Return the (x, y) coordinate for the center point of the cell that contains the specified text.  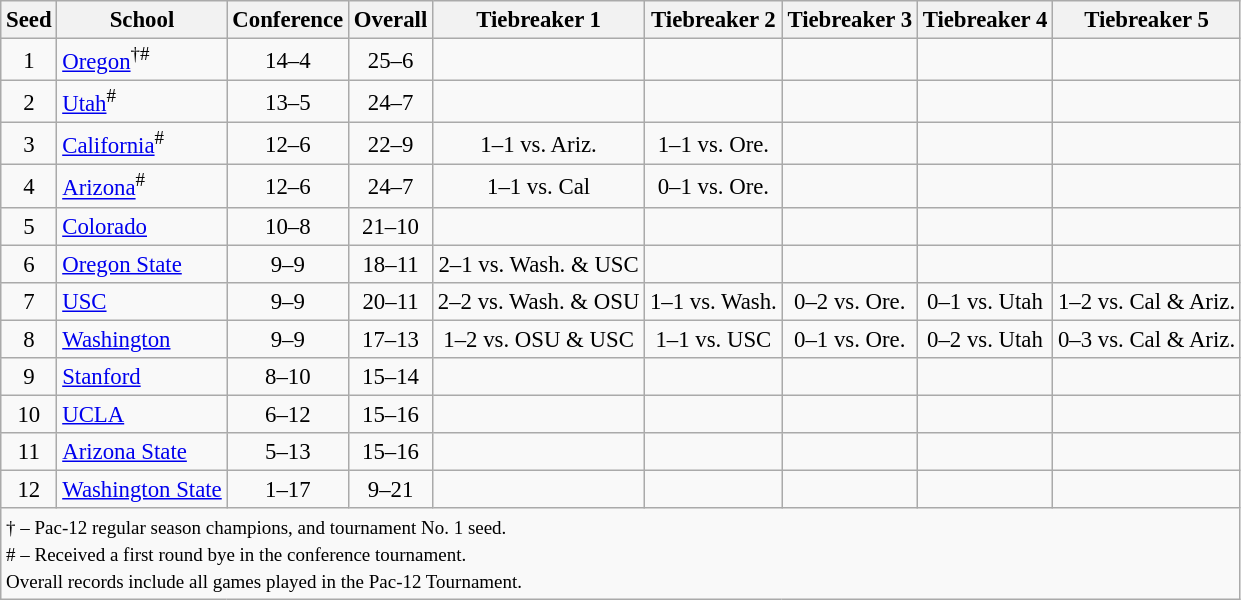
USC (142, 301)
1–1 vs. Cal (539, 186)
0–1 vs. Utah (984, 301)
1–2 vs. OSU & USC (539, 339)
0–3 vs. Cal & Ariz. (1147, 339)
Tiebreaker 4 (984, 20)
Washington State (142, 489)
6–12 (288, 414)
Stanford (142, 377)
15–14 (391, 377)
5–13 (288, 452)
8–10 (288, 377)
8 (29, 339)
10–8 (288, 226)
Conference (288, 20)
2–2 vs. Wash. & OSU (539, 301)
Overall (391, 20)
2 (29, 102)
2–1 vs. Wash. & USC (539, 264)
10 (29, 414)
Utah# (142, 102)
25–6 (391, 60)
Seed (29, 20)
School (142, 20)
1–1 vs. Ore. (714, 144)
UCLA (142, 414)
Tiebreaker 5 (1147, 20)
14–4 (288, 60)
Oregon†# (142, 60)
21–10 (391, 226)
Tiebreaker 1 (539, 20)
1–1 vs. USC (714, 339)
12 (29, 489)
6 (29, 264)
0–2 vs. Ore. (850, 301)
California# (142, 144)
1–17 (288, 489)
22–9 (391, 144)
Colorado (142, 226)
Washington (142, 339)
Tiebreaker 2 (714, 20)
4 (29, 186)
9 (29, 377)
13–5 (288, 102)
1–2 vs. Cal & Ariz. (1147, 301)
Oregon State (142, 264)
1 (29, 60)
1–1 vs. Wash. (714, 301)
17–13 (391, 339)
1–1 vs. Ariz. (539, 144)
5 (29, 226)
3 (29, 144)
Arizona# (142, 186)
Arizona State (142, 452)
20–11 (391, 301)
Tiebreaker 3 (850, 20)
0–2 vs. Utah (984, 339)
18–11 (391, 264)
7 (29, 301)
11 (29, 452)
9–21 (391, 489)
